Locate the cell with the specified text and output its [x, y] center coordinate. 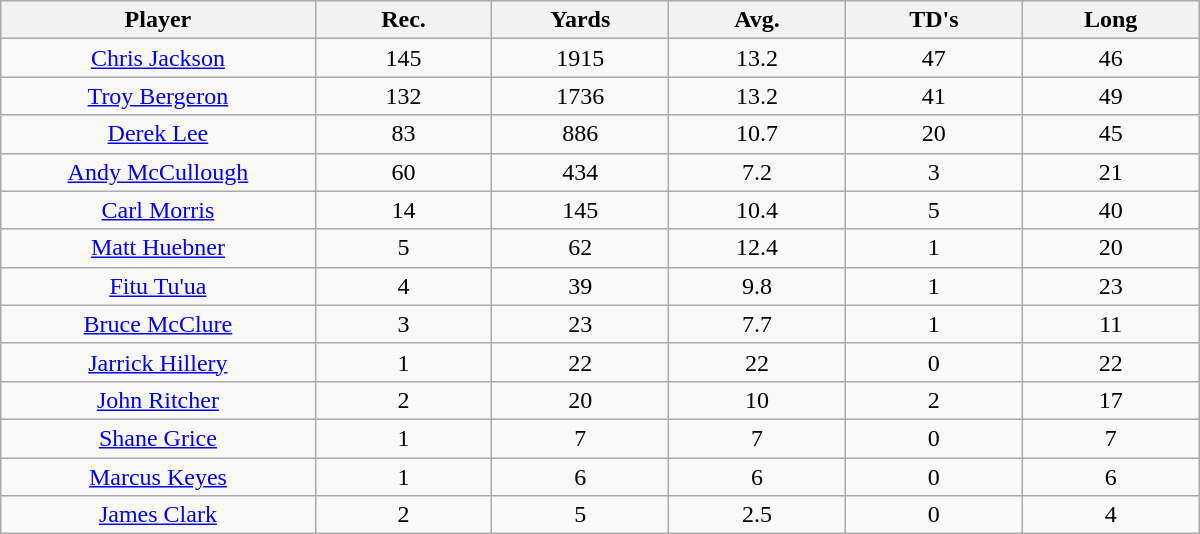
62 [580, 248]
7.2 [758, 172]
46 [1110, 58]
1915 [580, 58]
49 [1110, 96]
Chris Jackson [158, 58]
Shane Grice [158, 438]
39 [580, 286]
11 [1110, 324]
Andy McCullough [158, 172]
Derek Lee [158, 134]
45 [1110, 134]
1736 [580, 96]
17 [1110, 400]
Marcus Keyes [158, 477]
886 [580, 134]
TD's [934, 20]
47 [934, 58]
Yards [580, 20]
Jarrick Hillery [158, 362]
Rec. [404, 20]
10 [758, 400]
40 [1110, 210]
Matt Huebner [158, 248]
12.4 [758, 248]
John Ritcher [158, 400]
Player [158, 20]
10.7 [758, 134]
Long [1110, 20]
James Clark [158, 515]
Avg. [758, 20]
434 [580, 172]
41 [934, 96]
9.8 [758, 286]
2.5 [758, 515]
Fitu Tu'ua [158, 286]
14 [404, 210]
21 [1110, 172]
Carl Morris [158, 210]
10.4 [758, 210]
Bruce McClure [158, 324]
Troy Bergeron [158, 96]
60 [404, 172]
83 [404, 134]
132 [404, 96]
7.7 [758, 324]
